Identify which cell holds the provided text, then report its (x, y) central coordinate. 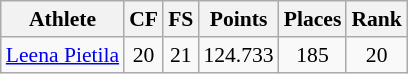
CF (144, 19)
Rank (376, 19)
21 (180, 55)
185 (313, 55)
FS (180, 19)
124.733 (238, 55)
Places (313, 19)
Athlete (62, 19)
Points (238, 19)
Leena Pietila (62, 55)
